Search for the cell housing the specified text and yield its [X, Y] center coordinate. 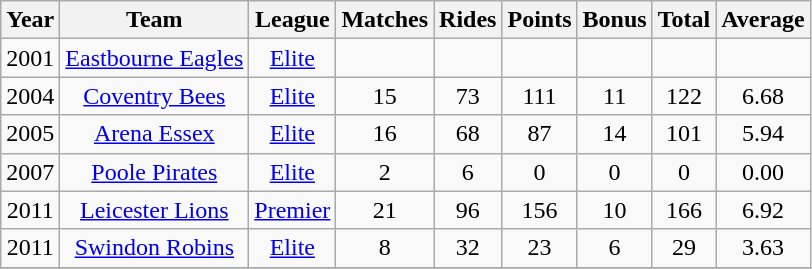
101 [684, 134]
Total [684, 20]
Bonus [614, 20]
5.94 [764, 134]
156 [540, 210]
League [292, 20]
Leicester Lions [154, 210]
73 [468, 96]
2004 [30, 96]
32 [468, 248]
87 [540, 134]
111 [540, 96]
96 [468, 210]
3.63 [764, 248]
6.92 [764, 210]
10 [614, 210]
0.00 [764, 172]
21 [385, 210]
Average [764, 20]
2001 [30, 58]
16 [385, 134]
23 [540, 248]
8 [385, 248]
2007 [30, 172]
Swindon Robins [154, 248]
2005 [30, 134]
Year [30, 20]
14 [614, 134]
2 [385, 172]
68 [468, 134]
Premier [292, 210]
11 [614, 96]
Arena Essex [154, 134]
122 [684, 96]
29 [684, 248]
6.68 [764, 96]
Coventry Bees [154, 96]
166 [684, 210]
Poole Pirates [154, 172]
Points [540, 20]
15 [385, 96]
Team [154, 20]
Rides [468, 20]
Eastbourne Eagles [154, 58]
Matches [385, 20]
